From the cell containing the given text, extract its center point as [X, Y] coordinate. 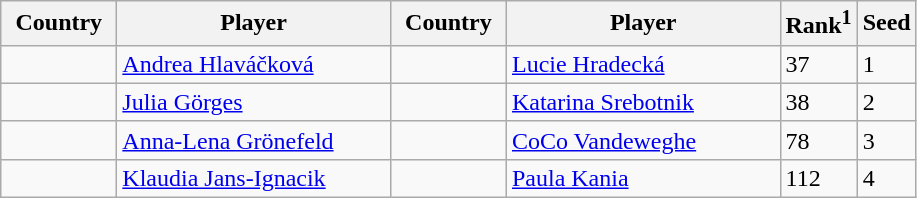
Anna-Lena Grönefeld [254, 140]
2 [886, 102]
Rank1 [818, 24]
Seed [886, 24]
Katarina Srebotnik [643, 102]
112 [818, 178]
78 [818, 140]
Andrea Hlaváčková [254, 64]
4 [886, 178]
3 [886, 140]
Lucie Hradecká [643, 64]
Paula Kania [643, 178]
1 [886, 64]
Julia Görges [254, 102]
37 [818, 64]
38 [818, 102]
CoCo Vandeweghe [643, 140]
Klaudia Jans-Ignacik [254, 178]
